Capture the cell that displays the provided text and extract its [X, Y] central coordinate. 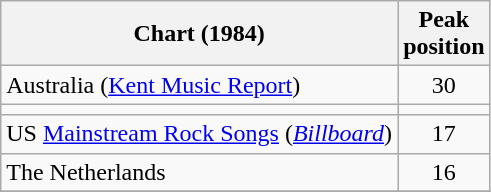
30 [444, 85]
The Netherlands [200, 172]
Chart (1984) [200, 34]
US Mainstream Rock Songs (Billboard) [200, 134]
16 [444, 172]
Peakposition [444, 34]
17 [444, 134]
Australia (Kent Music Report) [200, 85]
